Return [X, Y] of the center of cell containing provided text 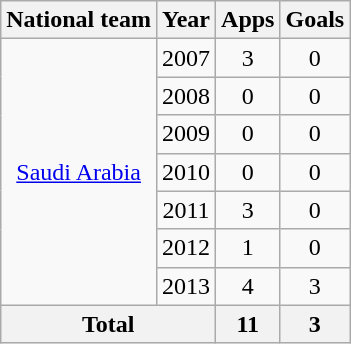
Apps [248, 20]
National team [79, 20]
2011 [186, 210]
1 [248, 248]
Goals [315, 20]
Year [186, 20]
4 [248, 286]
2008 [186, 96]
2012 [186, 248]
Saudi Arabia [79, 172]
2009 [186, 134]
Total [108, 324]
11 [248, 324]
2013 [186, 286]
2010 [186, 172]
2007 [186, 58]
